Detect which cell encompasses the target text, then output its [X, Y] center coordinate. 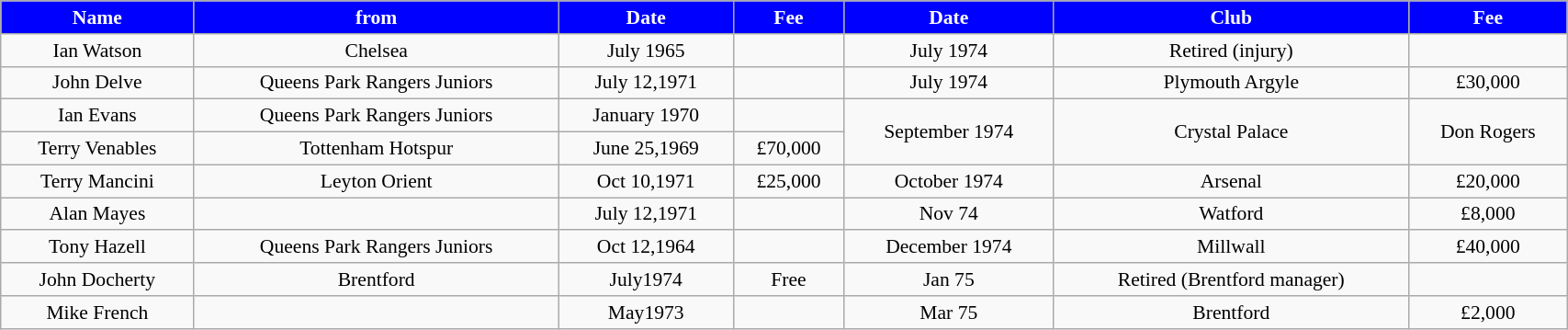
John Delve [97, 83]
Jan 75 [949, 279]
£40,000 [1488, 247]
Ian Watson [97, 51]
Terry Venables [97, 149]
Club [1231, 17]
Chelsea [377, 51]
Terry Mancini [97, 181]
May1973 [646, 313]
Tottenham Hotspur [377, 149]
September 1974 [949, 132]
December 1974 [949, 247]
Name [97, 17]
from [377, 17]
October 1974 [949, 181]
Arsenal [1231, 181]
£70,000 [788, 149]
Millwall [1231, 247]
Nov 74 [949, 214]
January 1970 [646, 116]
June 25,1969 [646, 149]
£2,000 [1488, 313]
Leyton Orient [377, 181]
Tony Hazell [97, 247]
John Docherty [97, 279]
£25,000 [788, 181]
Alan Mayes [97, 214]
Don Rogers [1488, 132]
Free [788, 279]
£30,000 [1488, 83]
Plymouth Argyle [1231, 83]
Retired (Brentford manager) [1231, 279]
Oct 12,1964 [646, 247]
Crystal Palace [1231, 132]
July1974 [646, 279]
Mar 75 [949, 313]
July 1965 [646, 51]
Watford [1231, 214]
Ian Evans [97, 116]
Mike French [97, 313]
Oct 10,1971 [646, 181]
£20,000 [1488, 181]
Retired (injury) [1231, 51]
£8,000 [1488, 214]
